Pinpoint the cell where the given text exists, returning its [X, Y] midpoint coordinate. 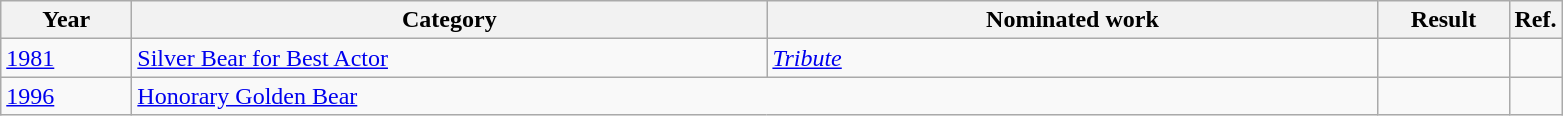
Nominated work [1072, 20]
Honorary Golden Bear [755, 96]
Silver Bear for Best Actor [450, 58]
1996 [66, 96]
Result [1444, 20]
Ref. [1536, 20]
Year [66, 20]
1981 [66, 58]
Category [450, 20]
Tribute [1072, 58]
